Search for the cell housing the specified text and yield its (x, y) center coordinate. 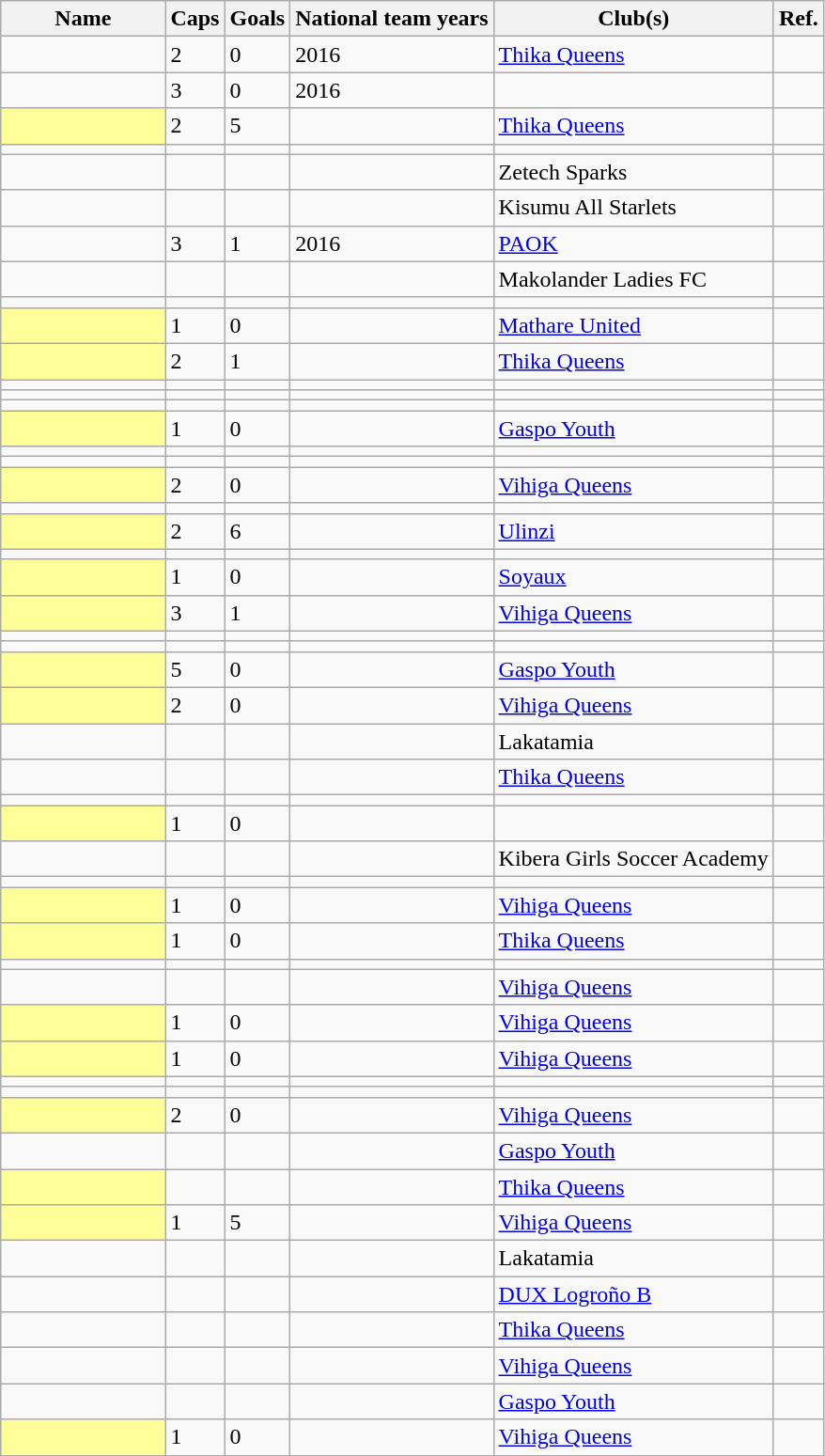
Ulinzi (633, 531)
Caps (195, 19)
6 (257, 531)
Goals (257, 19)
National team years (392, 19)
Mathare United (633, 325)
Soyaux (633, 577)
Zetech Sparks (633, 172)
Ref. (799, 19)
Kisumu All Starlets (633, 208)
Club(s) (633, 19)
Makolander Ladies FC (633, 279)
PAOK (633, 243)
Kibera Girls Soccer Academy (633, 859)
DUX Logroño B (633, 1294)
Name (83, 19)
